Determine the [X, Y] coordinate at the center of the cell enclosing the given text.  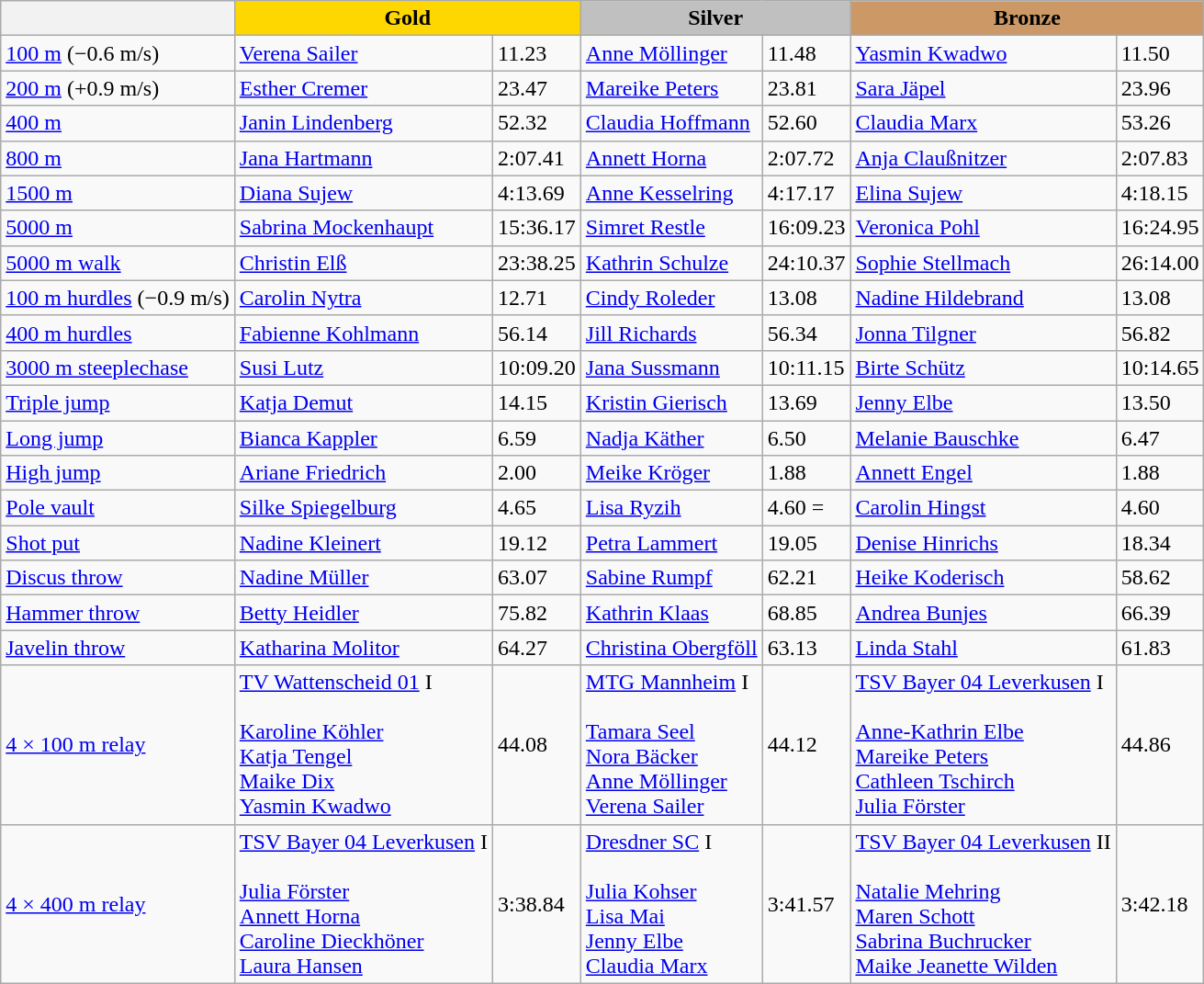
Kristin Gierisch [671, 402]
Annett Horna [671, 158]
11.50 [1160, 53]
14.15 [537, 402]
Long jump [118, 438]
Andrea Bunjes [983, 613]
Annett Engel [983, 473]
Carolin Hingst [983, 508]
15:36.17 [537, 228]
4 × 100 m relay [118, 744]
23.81 [806, 88]
TSV Bayer 04 Leverkusen I Julia Förster Annett Horna Caroline Dieckhöner Laura Hansen [364, 904]
63.13 [806, 648]
44.86 [1160, 744]
Silke Spiegelburg [364, 508]
44.08 [537, 744]
52.60 [806, 123]
56.14 [537, 333]
4 × 400 m relay [118, 904]
5000 m walk [118, 263]
61.83 [1160, 648]
Anja Claußnitzer [983, 158]
Silver [715, 18]
23.47 [537, 88]
Sophie Stellmach [983, 263]
Diana Sujew [364, 193]
Melanie Bauschke [983, 438]
400 m hurdles [118, 333]
Kathrin Klaas [671, 613]
63.07 [537, 578]
19.12 [537, 543]
Simret Restle [671, 228]
Jill Richards [671, 333]
10:11.15 [806, 368]
TV Wattenscheid 01 I Karoline Köhler Katja Tengel Maike Dix Yasmin Kwadwo [364, 744]
18.34 [1160, 543]
4.60 = [806, 508]
Anne Möllinger [671, 53]
Ariane Friedrich [364, 473]
Claudia Marx [983, 123]
3:42.18 [1160, 904]
75.82 [537, 613]
1500 m [118, 193]
Kathrin Schulze [671, 263]
Anne Kesselring [671, 193]
10:14.65 [1160, 368]
100 m (−0.6 m/s) [118, 53]
Bianca Kappler [364, 438]
4.65 [537, 508]
Sara Jäpel [983, 88]
Dresdner SC I Julia Kohser Lisa Mai Jenny Elbe Claudia Marx [671, 904]
4:13.69 [537, 193]
2.00 [537, 473]
Christina Obergföll [671, 648]
16:09.23 [806, 228]
6.50 [806, 438]
Discus throw [118, 578]
Pole vault [118, 508]
23.96 [1160, 88]
Cindy Roleder [671, 298]
Carolin Nytra [364, 298]
13.50 [1160, 402]
Birte Schütz [983, 368]
200 m (+0.9 m/s) [118, 88]
11.48 [806, 53]
24:10.37 [806, 263]
Nadine Kleinert [364, 543]
TSV Bayer 04 Leverkusen I Anne-Kathrin Elbe Mareike Peters Cathleen Tschirch Julia Förster [983, 744]
Claudia Hoffmann [671, 123]
Janin Lindenberg [364, 123]
Jana Hartmann [364, 158]
Denise Hinrichs [983, 543]
Shot put [118, 543]
16:24.95 [1160, 228]
Heike Koderisch [983, 578]
Nadine Hildebrand [983, 298]
62.21 [806, 578]
19.05 [806, 543]
100 m hurdles (−0.9 m/s) [118, 298]
Bronze [1027, 18]
56.34 [806, 333]
Jana Sussmann [671, 368]
400 m [118, 123]
13.69 [806, 402]
Susi Lutz [364, 368]
66.39 [1160, 613]
4:17.17 [806, 193]
3000 m steeplechase [118, 368]
TSV Bayer 04 Leverkusen II Natalie Mehring Maren Schott Sabrina Buchrucker Maike Jeanette Wilden [983, 904]
5000 m [118, 228]
3:38.84 [537, 904]
68.85 [806, 613]
11.23 [537, 53]
Verena Sailer [364, 53]
Katja Demut [364, 402]
Mareike Peters [671, 88]
Fabienne Kohlmann [364, 333]
Sabine Rumpf [671, 578]
High jump [118, 473]
53.26 [1160, 123]
Yasmin Kwadwo [983, 53]
26:14.00 [1160, 263]
52.32 [537, 123]
Christin Elß [364, 263]
Sabrina Mockenhaupt [364, 228]
Nadine Müller [364, 578]
2:07.72 [806, 158]
Triple jump [118, 402]
MTG Mannheim I Tamara Seel Nora Bäcker Anne Möllinger Verena Sailer [671, 744]
12.71 [537, 298]
Nadja Käther [671, 438]
4.60 [1160, 508]
Jonna Tilgner [983, 333]
Linda Stahl [983, 648]
Hammer throw [118, 613]
2:07.83 [1160, 158]
56.82 [1160, 333]
Elina Sujew [983, 193]
6.59 [537, 438]
58.62 [1160, 578]
44.12 [806, 744]
Gold [408, 18]
Lisa Ryzih [671, 508]
Betty Heidler [364, 613]
64.27 [537, 648]
800 m [118, 158]
23:38.25 [537, 263]
10:09.20 [537, 368]
Jenny Elbe [983, 402]
6.47 [1160, 438]
3:41.57 [806, 904]
Esther Cremer [364, 88]
Katharina Molitor [364, 648]
4:18.15 [1160, 193]
2:07.41 [537, 158]
Veronica Pohl [983, 228]
Javelin throw [118, 648]
Petra Lammert [671, 543]
Meike Kröger [671, 473]
